Find where the given text appears and provide that cell's center as [X, Y] coordinate. 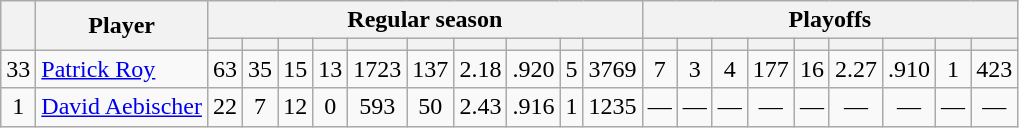
12 [296, 107]
3 [694, 69]
423 [994, 69]
13 [330, 69]
2.18 [480, 69]
.910 [908, 69]
.920 [534, 69]
50 [430, 107]
33 [18, 69]
2.43 [480, 107]
593 [378, 107]
22 [224, 107]
Playoffs [830, 20]
4 [730, 69]
Patrick Roy [122, 69]
3769 [612, 69]
137 [430, 69]
Regular season [424, 20]
16 [812, 69]
0 [330, 107]
63 [224, 69]
177 [770, 69]
Player [122, 26]
David Aebischer [122, 107]
35 [260, 69]
.916 [534, 107]
2.27 [856, 69]
1235 [612, 107]
15 [296, 69]
1723 [378, 69]
5 [572, 69]
